Pinpoint the cell where the given text exists, returning its [x, y] midpoint coordinate. 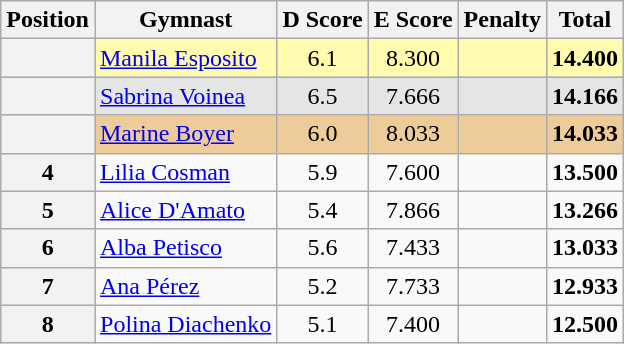
Alba Petisco [185, 248]
7.733 [413, 286]
7.866 [413, 210]
14.033 [584, 134]
Manila Esposito [185, 58]
Polina Diachenko [185, 324]
6 [48, 248]
12.933 [584, 286]
8.033 [413, 134]
Sabrina Voinea [185, 96]
7.400 [413, 324]
13.033 [584, 248]
4 [48, 172]
Position [48, 20]
8.300 [413, 58]
12.500 [584, 324]
8 [48, 324]
5.1 [322, 324]
13.500 [584, 172]
5.4 [322, 210]
14.400 [584, 58]
5 [48, 210]
7.600 [413, 172]
7.666 [413, 96]
E Score [413, 20]
5.9 [322, 172]
7.433 [413, 248]
5.6 [322, 248]
6.1 [322, 58]
5.2 [322, 286]
Gymnast [185, 20]
6.0 [322, 134]
13.266 [584, 210]
Lilia Cosman [185, 172]
Ana Pérez [185, 286]
Alice D'Amato [185, 210]
Marine Boyer [185, 134]
Total [584, 20]
7 [48, 286]
D Score [322, 20]
14.166 [584, 96]
Penalty [502, 20]
6.5 [322, 96]
